Find where the given text appears and provide that cell's center as [X, Y] coordinate. 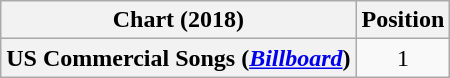
Chart (2018) [178, 20]
1 [403, 58]
Position [403, 20]
US Commercial Songs (Billboard) [178, 58]
